Find where the given text appears and provide that cell's center as (x, y) coordinate. 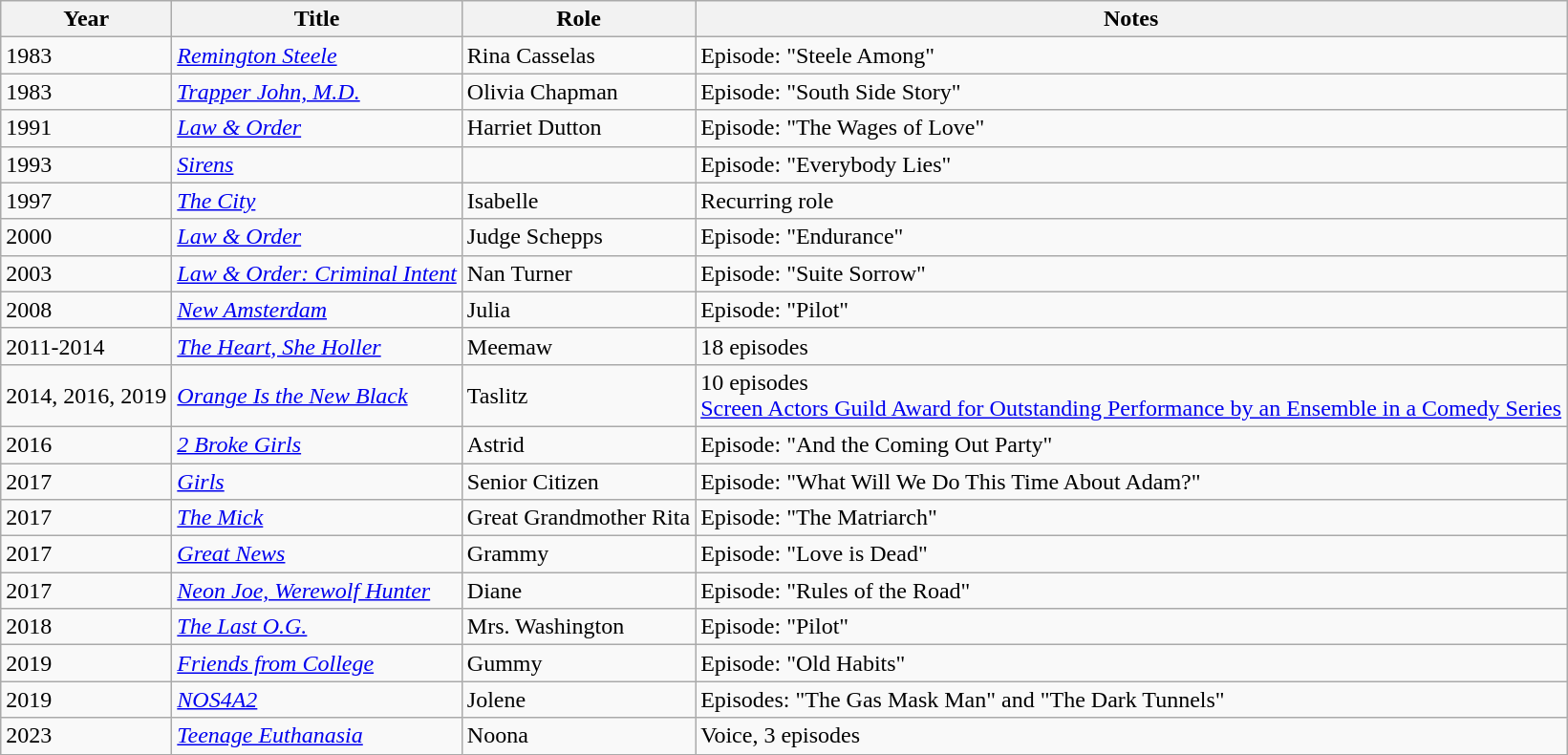
Episode: "Rules of the Road" (1131, 591)
Remington Steele (317, 55)
Role (578, 19)
2018 (86, 627)
Orange Is the New Black (317, 396)
Julia (578, 310)
Rina Casselas (578, 55)
Episodes: "The Gas Mask Man" and "The Dark Tunnels" (1131, 700)
2016 (86, 444)
2003 (86, 273)
2023 (86, 736)
1997 (86, 201)
1993 (86, 164)
Episode: "Everybody Lies" (1131, 164)
The Heart, She Holler (317, 346)
Episode: "Suite Sorrow" (1131, 273)
Girls (317, 481)
Episode: "Love is Dead" (1131, 554)
The Last O.G. (317, 627)
Year (86, 19)
Isabelle (578, 201)
Great Grandmother Rita (578, 518)
Title (317, 19)
Notes (1131, 19)
Law & Order: Criminal Intent (317, 273)
Voice, 3 episodes (1131, 736)
NOS4A2 (317, 700)
Olivia Chapman (578, 92)
18 episodes (1131, 346)
Episode: "Endurance" (1131, 237)
Episode: "Steele Among" (1131, 55)
Great News (317, 554)
Sirens (317, 164)
1991 (86, 128)
Harriet Dutton (578, 128)
Episode: "What Will We Do This Time About Adam?" (1131, 481)
Taslitz (578, 396)
Neon Joe, Werewolf Hunter (317, 591)
Judge Schepps (578, 237)
Trapper John, M.D. (317, 92)
Diane (578, 591)
Gummy (578, 663)
Episode: "The Matriarch" (1131, 518)
The Mick (317, 518)
Episode: "And the Coming Out Party" (1131, 444)
Episode: "The Wages of Love" (1131, 128)
Jolene (578, 700)
2000 (86, 237)
Teenage Euthanasia (317, 736)
Astrid (578, 444)
2008 (86, 310)
2 Broke Girls (317, 444)
10 episodesScreen Actors Guild Award for Outstanding Performance by an Ensemble in a Comedy Series (1131, 396)
Grammy (578, 554)
Senior Citizen (578, 481)
Episode: "Old Habits" (1131, 663)
Noona (578, 736)
Meemaw (578, 346)
The City (317, 201)
2011-2014 (86, 346)
2014, 2016, 2019 (86, 396)
Friends from College (317, 663)
New Amsterdam (317, 310)
Nan Turner (578, 273)
Mrs. Washington (578, 627)
Recurring role (1131, 201)
Episode: "South Side Story" (1131, 92)
